Detect which cell encompasses the target text, then output its (X, Y) center coordinate. 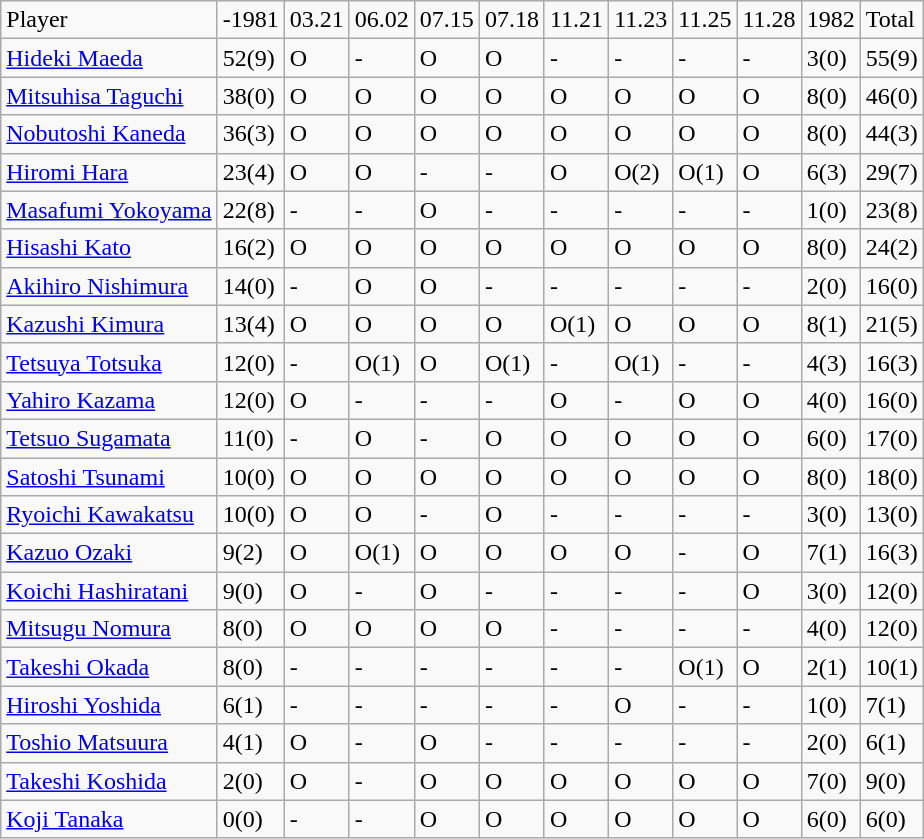
Yahiro Kazama (109, 400)
13(4) (250, 324)
Koji Tanaka (109, 819)
46(0) (892, 96)
23(8) (892, 210)
21(5) (892, 324)
38(0) (250, 96)
24(2) (892, 248)
Hisashi Kato (109, 248)
44(3) (892, 134)
Kazushi Kimura (109, 324)
13(0) (892, 515)
0(0) (250, 819)
9(2) (250, 553)
52(9) (250, 58)
17(0) (892, 438)
Satoshi Tsunami (109, 477)
Toshio Matsuura (109, 743)
Takeshi Koshida (109, 781)
Hiroshi Yoshida (109, 705)
Ryoichi Kawakatsu (109, 515)
11(0) (250, 438)
11.28 (769, 20)
29(7) (892, 172)
22(8) (250, 210)
O(2) (641, 172)
03.21 (316, 20)
06.02 (382, 20)
-1981 (250, 20)
Total (892, 20)
11.21 (576, 20)
Tetsuo Sugamata (109, 438)
Takeshi Okada (109, 667)
07.18 (512, 20)
23(4) (250, 172)
6(3) (830, 172)
Player (109, 20)
Hiromi Hara (109, 172)
Akihiro Nishimura (109, 286)
7(0) (830, 781)
11.23 (641, 20)
Mitsuhisa Taguchi (109, 96)
11.25 (705, 20)
Mitsugu Nomura (109, 629)
10(1) (892, 667)
36(3) (250, 134)
18(0) (892, 477)
4(1) (250, 743)
16(2) (250, 248)
8(1) (830, 324)
Nobutoshi Kaneda (109, 134)
07.15 (446, 20)
Kazuo Ozaki (109, 553)
4(3) (830, 362)
55(9) (892, 58)
Hideki Maeda (109, 58)
1982 (830, 20)
2(1) (830, 667)
Tetsuya Totsuka (109, 362)
14(0) (250, 286)
Masafumi Yokoyama (109, 210)
Koichi Hashiratani (109, 591)
